Return (x, y) of the center of cell containing provided text 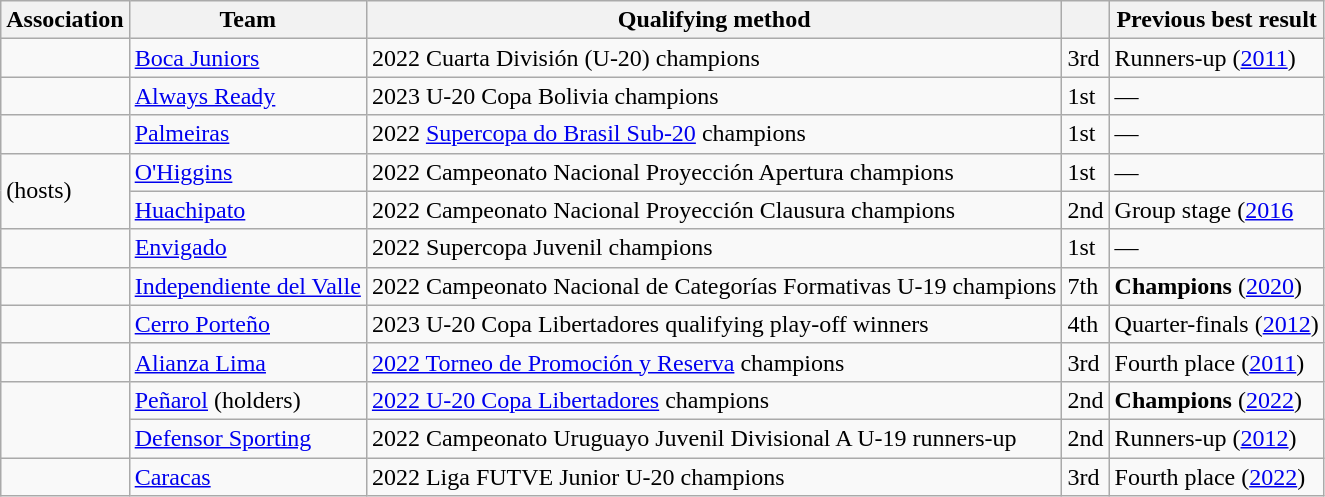
Alianza Lima (248, 362)
2022 Cuarta División (U-20) champions (714, 58)
2022 Campeonato Nacional Proyección Apertura champions (714, 172)
Peñarol (holders) (248, 400)
2023 U-20 Copa Libertadores qualifying play-off winners (714, 324)
2022 U-20 Copa Libertadores champions (714, 400)
Group stage (2016 (1216, 210)
Fourth place (2022) (1216, 477)
2022 Campeonato Nacional Proyección Clausura champions (714, 210)
2023 U-20 Copa Bolivia champions (714, 96)
Quarter-finals (2012) (1216, 324)
Always Ready (248, 96)
Association (65, 20)
Champions (2022) (1216, 400)
Boca Juniors (248, 58)
2022 Campeonato Nacional de Categorías Formativas U-19 champions (714, 286)
Qualifying method (714, 20)
(hosts) (65, 191)
2022 Liga FUTVE Junior U-20 champions (714, 477)
2022 Torneo de Promoción y Reserva champions (714, 362)
Team (248, 20)
Caracas (248, 477)
Envigado (248, 248)
Defensor Sporting (248, 438)
2022 Supercopa Juvenil champions (714, 248)
Huachipato (248, 210)
2022 Campeonato Uruguayo Juvenil Divisional A U-19 runners-up (714, 438)
Champions (2020) (1216, 286)
Independiente del Valle (248, 286)
7th (1086, 286)
Runners-up (2012) (1216, 438)
2022 Supercopa do Brasil Sub-20 champions (714, 134)
Previous best result (1216, 20)
O'Higgins (248, 172)
Palmeiras (248, 134)
Fourth place (2011) (1216, 362)
4th (1086, 324)
Runners-up (2011) (1216, 58)
Cerro Porteño (248, 324)
